Detect which cell encompasses the target text, then output its [X, Y] center coordinate. 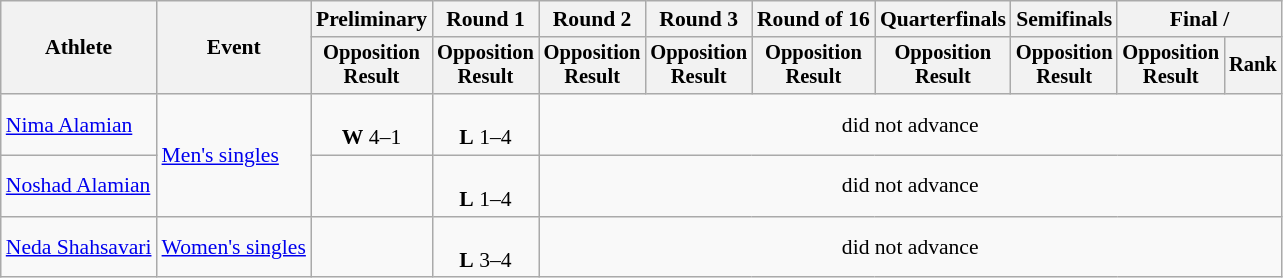
Men's singles [234, 155]
Quarterfinals [943, 19]
L 3–4 [486, 248]
Round 1 [486, 19]
Final / [1199, 19]
Noshad Alamian [79, 186]
Women's singles [234, 248]
Semifinals [1064, 19]
Neda Shahsavari [79, 248]
Nima Alamian [79, 124]
Round 3 [698, 19]
Athlete [79, 48]
Event [234, 48]
Round 2 [592, 19]
W 4–1 [372, 124]
Rank [1253, 66]
Round of 16 [814, 19]
Preliminary [372, 19]
